Provide the [x, y] coordinate of the cell's center where the given text is located.  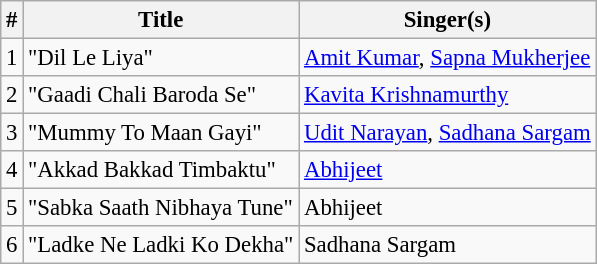
Udit Narayan, Sadhana Sargam [448, 133]
Singer(s) [448, 20]
"Akkad Bakkad Timbaktu" [161, 170]
5 [12, 208]
Kavita Krishnamurthy [448, 95]
1 [12, 58]
Amit Kumar, Sapna Mukherjee [448, 58]
3 [12, 133]
"Gaadi Chali Baroda Se" [161, 95]
6 [12, 245]
# [12, 20]
"Mummy To Maan Gayi" [161, 133]
"Dil Le Liya" [161, 58]
4 [12, 170]
"Ladke Ne Ladki Ko Dekha" [161, 245]
2 [12, 95]
Title [161, 20]
"Sabka Saath Nibhaya Tune" [161, 208]
Sadhana Sargam [448, 245]
